Search for the cell housing the specified text and yield its [x, y] center coordinate. 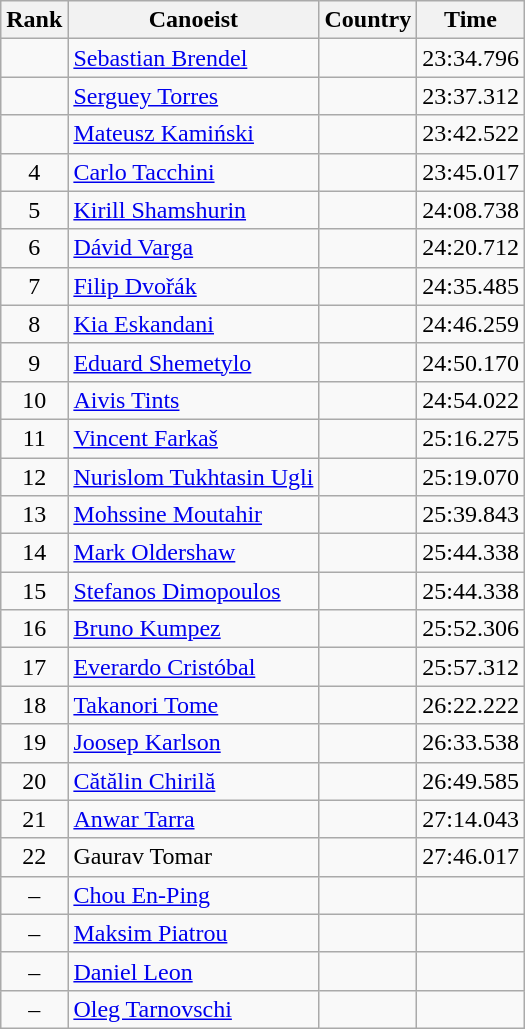
26:49.585 [471, 781]
10 [34, 400]
Kirill Shamshurin [194, 210]
18 [34, 705]
Country [368, 20]
4 [34, 172]
25:57.312 [471, 667]
12 [34, 477]
Aivis Tints [194, 400]
Nurislom Tukhtasin Ugli [194, 477]
24:46.259 [471, 324]
26:22.222 [471, 705]
Mateusz Kamiński [194, 134]
24:50.170 [471, 362]
27:14.043 [471, 819]
11 [34, 438]
Gaurav Tomar [194, 857]
5 [34, 210]
9 [34, 362]
Mark Oldershaw [194, 553]
25:19.070 [471, 477]
Serguey Torres [194, 96]
17 [34, 667]
22 [34, 857]
Time [471, 20]
Kia Eskandani [194, 324]
8 [34, 324]
Sebastian Brendel [194, 58]
21 [34, 819]
Joosep Karlson [194, 743]
23:34.796 [471, 58]
Bruno Kumpez [194, 629]
Maksim Piatrou [194, 933]
Stefanos Dimopoulos [194, 591]
13 [34, 515]
Vincent Farkaš [194, 438]
Cătălin Chirilă [194, 781]
24:08.738 [471, 210]
23:37.312 [471, 96]
Daniel Leon [194, 971]
Filip Dvořák [194, 286]
23:42.522 [471, 134]
27:46.017 [471, 857]
Mohssine Moutahir [194, 515]
Rank [34, 20]
24:35.485 [471, 286]
24:54.022 [471, 400]
20 [34, 781]
16 [34, 629]
15 [34, 591]
23:45.017 [471, 172]
Eduard Shemetylo [194, 362]
Takanori Tome [194, 705]
25:16.275 [471, 438]
Chou En-Ping [194, 895]
25:52.306 [471, 629]
Oleg Tarnovschi [194, 1009]
Anwar Tarra [194, 819]
Carlo Tacchini [194, 172]
19 [34, 743]
7 [34, 286]
24:20.712 [471, 248]
6 [34, 248]
Dávid Varga [194, 248]
Canoeist [194, 20]
25:39.843 [471, 515]
14 [34, 553]
Everardo Cristóbal [194, 667]
26:33.538 [471, 743]
